Pinpoint the cell where the given text exists, returning its [X, Y] midpoint coordinate. 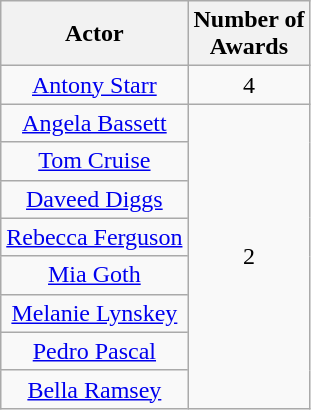
Melanie Lynskey [94, 313]
Mia Goth [94, 275]
Rebecca Ferguson [94, 237]
Angela Bassett [94, 123]
Number ofAwards [249, 34]
Bella Ramsey [94, 389]
Antony Starr [94, 85]
Actor [94, 34]
2 [249, 256]
Pedro Pascal [94, 351]
Tom Cruise [94, 161]
4 [249, 85]
Daveed Diggs [94, 199]
